Locate the cell with the specified text and output its [x, y] center coordinate. 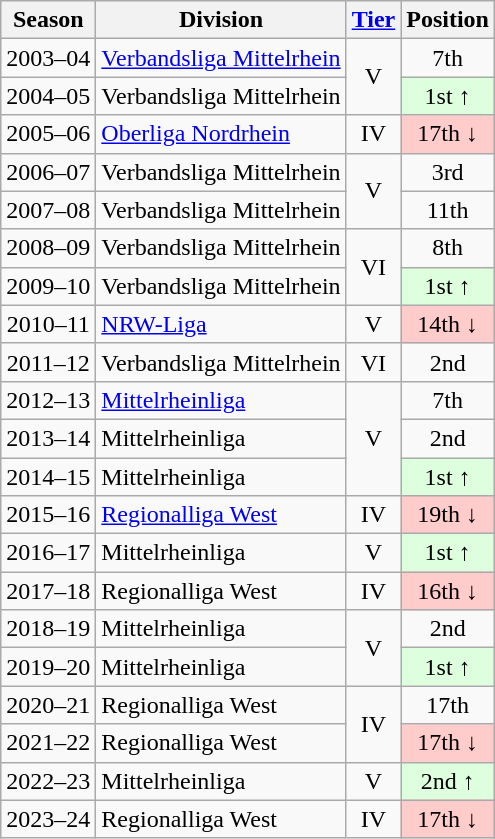
2022–23 [48, 781]
2008–09 [48, 248]
2004–05 [48, 96]
8th [448, 248]
2nd ↑ [448, 781]
2014–15 [48, 477]
2013–14 [48, 438]
14th ↓ [448, 324]
Oberliga Nordrhein [221, 134]
11th [448, 210]
2018–19 [48, 629]
2020–21 [48, 705]
Division [221, 20]
3rd [448, 172]
2009–10 [48, 286]
17th [448, 705]
16th ↓ [448, 591]
2019–20 [48, 667]
2023–24 [48, 819]
NRW-Liga [221, 324]
2015–16 [48, 515]
2011–12 [48, 362]
2017–18 [48, 591]
Season [48, 20]
Position [448, 20]
2021–22 [48, 743]
Tier [374, 20]
2010–11 [48, 324]
2007–08 [48, 210]
2016–17 [48, 553]
2005–06 [48, 134]
2006–07 [48, 172]
19th ↓ [448, 515]
2012–13 [48, 400]
2003–04 [48, 58]
